Find where the given text appears and provide that cell's center as (X, Y) coordinate. 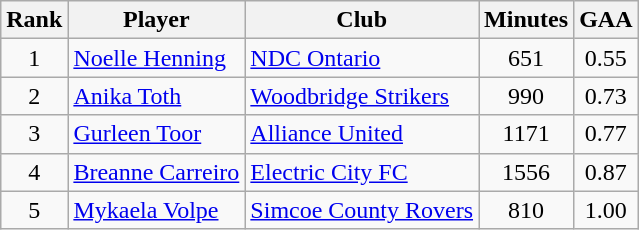
Rank (34, 20)
Alliance United (362, 134)
0.87 (606, 172)
Breanne Carreiro (156, 172)
990 (526, 96)
1556 (526, 172)
Player (156, 20)
Simcoe County Rovers (362, 210)
0.73 (606, 96)
Mykaela Volpe (156, 210)
Anika Toth (156, 96)
2 (34, 96)
Gurleen Toor (156, 134)
4 (34, 172)
Woodbridge Strikers (362, 96)
1171 (526, 134)
0.55 (606, 58)
1.00 (606, 210)
1 (34, 58)
810 (526, 210)
Club (362, 20)
0.77 (606, 134)
Electric City FC (362, 172)
3 (34, 134)
Noelle Henning (156, 58)
NDC Ontario (362, 58)
GAA (606, 20)
Minutes (526, 20)
5 (34, 210)
651 (526, 58)
